Find where the given text appears and provide that cell's center as (X, Y) coordinate. 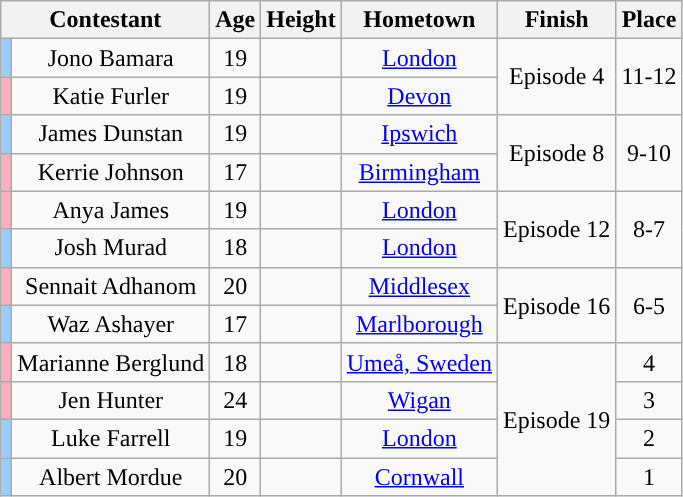
4 (649, 362)
Contestant (106, 20)
Episode 19 (557, 419)
Birmingham (419, 172)
Hometown (419, 20)
11-12 (649, 77)
3 (649, 400)
6-5 (649, 305)
2 (649, 438)
James Dunstan (111, 134)
Kerrie Johnson (111, 172)
Albert Mordue (111, 477)
8-7 (649, 229)
Katie Furler (111, 96)
Finish (557, 20)
1 (649, 477)
24 (236, 400)
Devon (419, 96)
Place (649, 20)
Wigan (419, 400)
9-10 (649, 153)
Luke Farrell (111, 438)
Episode 4 (557, 77)
Waz Ashayer (111, 324)
Episode 8 (557, 153)
Episode 12 (557, 229)
Age (236, 20)
Jono Bamara (111, 58)
Umeå, Sweden (419, 362)
Cornwall (419, 477)
Sennait Adhanom (111, 286)
Anya James (111, 210)
Middlesex (419, 286)
Height (301, 20)
Josh Murad (111, 248)
Episode 16 (557, 305)
Ipswich (419, 134)
Marlborough (419, 324)
Marianne Berglund (111, 362)
Jen Hunter (111, 400)
